From the cell containing the given text, extract its center point as [X, Y] coordinate. 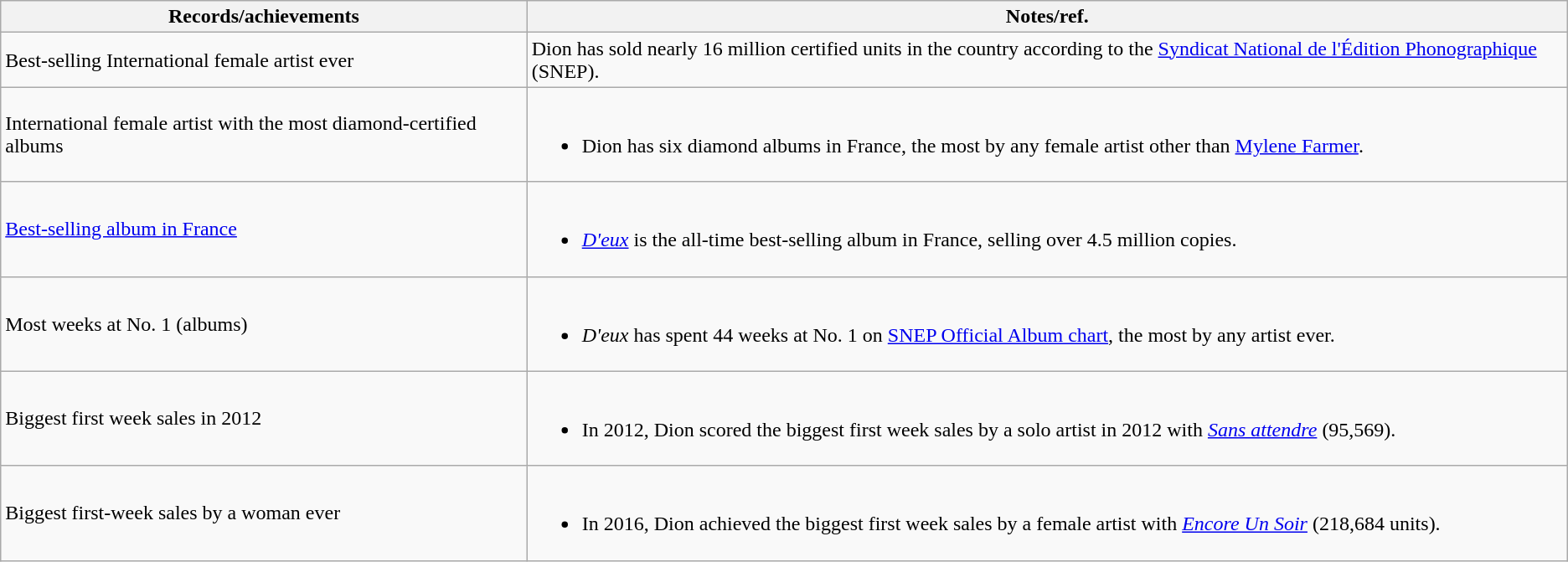
Best-selling album in France [264, 229]
Biggest first-week sales by a woman ever [264, 513]
Records/achievements [264, 17]
International female artist with the most diamond-certified albums [264, 134]
In 2016, Dion achieved the biggest first week sales by a female artist with Encore Un Soir (218,684 units). [1047, 513]
D'eux is the all-time best-selling album in France, selling over 4.5 million copies. [1047, 229]
Most weeks at No. 1 (albums) [264, 323]
Dion has sold nearly 16 million certified units in the country according to the Syndicat National de l'Édition Phonographique (SNEP). [1047, 60]
In 2012, Dion scored the biggest first week sales by a solo artist in 2012 with Sans attendre (95,569). [1047, 419]
Dion has six diamond albums in France, the most by any female artist other than Mylene Farmer. [1047, 134]
Best-selling International female artist ever [264, 60]
Biggest first week sales in 2012 [264, 419]
D'eux has spent 44 weeks at No. 1 on SNEP Official Album chart, the most by any artist ever. [1047, 323]
Notes/ref. [1047, 17]
